Find where the given text appears and provide that cell's center as [x, y] coordinate. 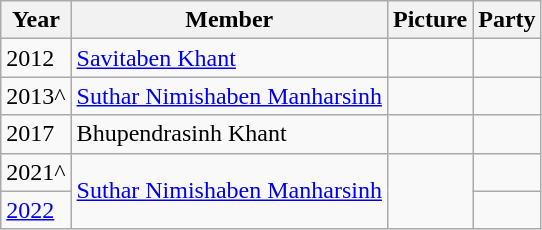
Savitaben Khant [229, 58]
2022 [36, 210]
Bhupendrasinh Khant [229, 134]
Party [507, 20]
2013^ [36, 96]
2017 [36, 134]
Picture [430, 20]
2012 [36, 58]
Year [36, 20]
Member [229, 20]
2021^ [36, 172]
